Scan for the cell matching the given text and deliver its [x, y] coordinate at center. 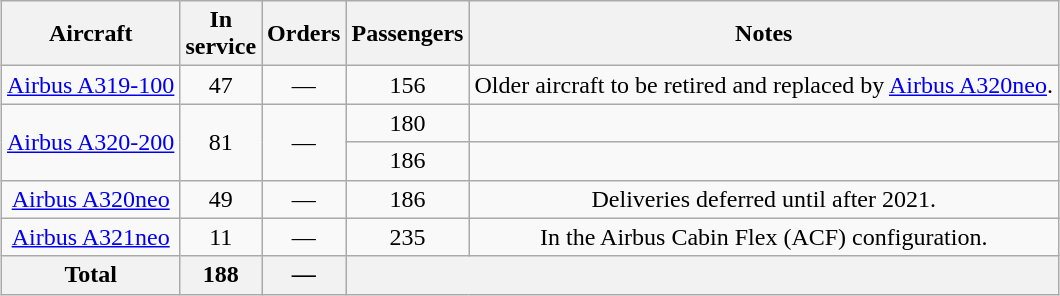
Aircraft [90, 34]
188 [221, 275]
Airbus A320-200 [90, 142]
156 [408, 85]
49 [221, 199]
47 [221, 85]
235 [408, 237]
81 [221, 142]
180 [408, 123]
Orders [304, 34]
11 [221, 237]
Passengers [408, 34]
Older aircraft to be retired and replaced by Airbus A320neo. [764, 85]
Notes [764, 34]
Airbus A319-100 [90, 85]
Deliveries deferred until after 2021. [764, 199]
Airbus A320neo [90, 199]
Airbus A321neo [90, 237]
In the Airbus Cabin Flex (ACF) configuration. [764, 237]
Total [90, 275]
Inservice [221, 34]
